Detect which cell encompasses the target text, then output its (x, y) center coordinate. 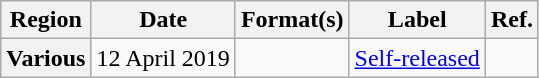
Date (163, 20)
12 April 2019 (163, 58)
Ref. (512, 20)
Region (46, 20)
Self-released (417, 58)
Format(s) (292, 20)
Label (417, 20)
Various (46, 58)
